Provide the (x, y) coordinate of the cell's center where the given text is located.  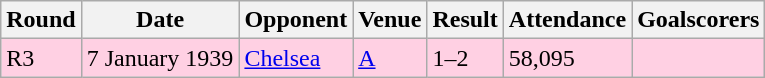
Opponent (296, 20)
A (390, 58)
Date (160, 20)
1–2 (465, 58)
7 January 1939 (160, 58)
R3 (41, 58)
Round (41, 20)
Venue (390, 20)
Attendance (567, 20)
Goalscorers (698, 20)
Result (465, 20)
Chelsea (296, 58)
58,095 (567, 58)
